Pinpoint the cell where the given text exists, returning its (X, Y) midpoint coordinate. 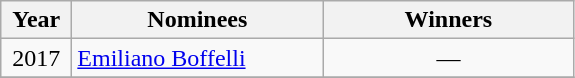
Year (36, 20)
Emiliano Boffelli (198, 58)
Winners (448, 20)
Nominees (198, 20)
— (448, 58)
2017 (36, 58)
